Output the [x, y] coordinate of the center of the cell containing the given text.  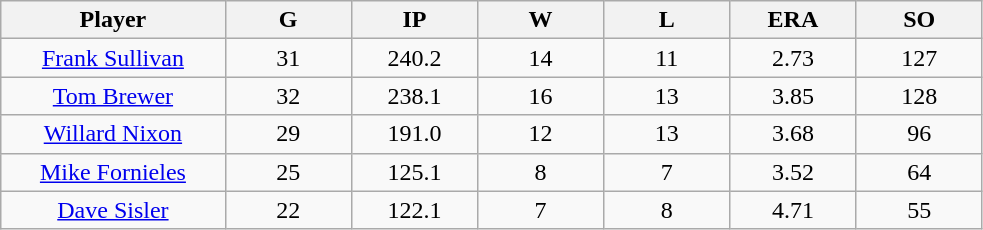
SO [919, 20]
22 [288, 210]
ERA [793, 20]
G [288, 20]
IP [414, 20]
125.1 [414, 172]
32 [288, 96]
238.1 [414, 96]
Mike Fornieles [113, 172]
Frank Sullivan [113, 58]
127 [919, 58]
191.0 [414, 134]
16 [540, 96]
14 [540, 58]
Willard Nixon [113, 134]
Player [113, 20]
3.52 [793, 172]
12 [540, 134]
11 [667, 58]
L [667, 20]
Tom Brewer [113, 96]
55 [919, 210]
W [540, 20]
3.68 [793, 134]
25 [288, 172]
2.73 [793, 58]
29 [288, 134]
Dave Sisler [113, 210]
3.85 [793, 96]
4.71 [793, 210]
64 [919, 172]
240.2 [414, 58]
128 [919, 96]
122.1 [414, 210]
96 [919, 134]
31 [288, 58]
